Return [x, y] of the center of cell containing provided text 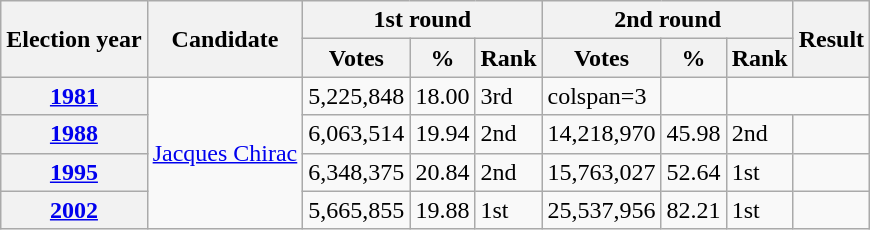
20.84 [442, 172]
2nd round [668, 20]
Candidate [225, 39]
18.00 [442, 96]
15,763,027 [602, 172]
1981 [74, 96]
14,218,970 [602, 134]
1995 [74, 172]
3rd [508, 96]
1st round [422, 20]
Result [831, 39]
6,348,375 [356, 172]
52.64 [694, 172]
19.88 [442, 210]
Jacques Chirac [225, 153]
colspan=3 [602, 96]
45.98 [694, 134]
5,225,848 [356, 96]
1988 [74, 134]
5,665,855 [356, 210]
82.21 [694, 210]
25,537,956 [602, 210]
2002 [74, 210]
6,063,514 [356, 134]
19.94 [442, 134]
Election year [74, 39]
